Identify which cell holds the provided text, then report its [X, Y] central coordinate. 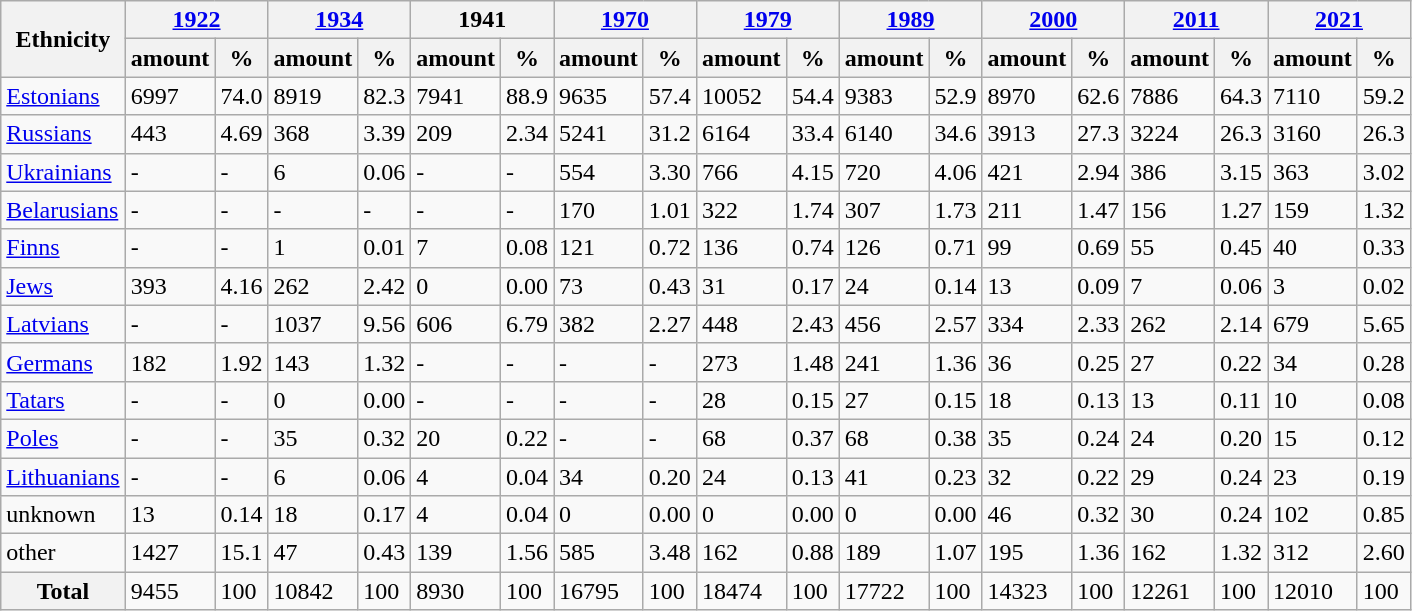
554 [599, 172]
8930 [456, 591]
2.42 [384, 286]
720 [884, 172]
59.2 [1384, 96]
54.4 [812, 96]
2.33 [1098, 324]
5.65 [1384, 324]
2.43 [812, 324]
143 [313, 362]
0.02 [1384, 286]
4.16 [242, 286]
3.39 [384, 134]
9635 [599, 96]
29 [1170, 477]
10842 [313, 591]
102 [1313, 515]
33.4 [812, 134]
64.3 [1242, 96]
585 [599, 553]
Jews [63, 286]
421 [1027, 172]
6164 [741, 134]
Germans [63, 362]
3.30 [670, 172]
1970 [626, 20]
363 [1313, 172]
2.57 [956, 324]
34.6 [956, 134]
14323 [1027, 591]
Finns [63, 248]
62.6 [1098, 96]
Russians [63, 134]
0.25 [1098, 362]
12010 [1313, 591]
170 [599, 210]
23 [1313, 477]
209 [456, 134]
0.37 [812, 438]
15 [1313, 438]
30 [1170, 515]
2.27 [670, 324]
0.19 [1384, 477]
159 [1313, 210]
15.1 [242, 553]
5241 [599, 134]
1934 [340, 20]
9383 [884, 96]
241 [884, 362]
Estonians [63, 96]
1.74 [812, 210]
57.4 [670, 96]
32 [1027, 477]
139 [456, 553]
448 [741, 324]
273 [741, 362]
46 [1027, 515]
1.27 [1242, 210]
4.69 [242, 134]
55 [1170, 248]
Poles [63, 438]
0.09 [1098, 286]
0.01 [384, 248]
20 [456, 438]
9.56 [384, 324]
47 [313, 553]
7941 [456, 96]
606 [456, 324]
10 [1313, 400]
17722 [884, 591]
Ukrainians [63, 172]
1037 [313, 324]
2021 [1340, 20]
1979 [768, 20]
36 [1027, 362]
1.73 [956, 210]
0.88 [812, 553]
182 [170, 362]
2.94 [1098, 172]
0.74 [812, 248]
679 [1313, 324]
8919 [313, 96]
2.34 [526, 134]
27.3 [1098, 134]
1.47 [1098, 210]
382 [599, 324]
189 [884, 553]
3.15 [1242, 172]
312 [1313, 553]
136 [741, 248]
52.9 [956, 96]
1 [313, 248]
0.33 [1384, 248]
1989 [910, 20]
0.28 [1384, 362]
88.9 [526, 96]
0.69 [1098, 248]
40 [1313, 248]
0.12 [1384, 438]
6997 [170, 96]
0.72 [670, 248]
9455 [170, 591]
Tatars [63, 400]
31.2 [670, 134]
121 [599, 248]
1922 [196, 20]
2011 [1196, 20]
Ethnicity [63, 39]
10052 [741, 96]
73 [599, 286]
1.48 [812, 362]
unknown [63, 515]
368 [313, 134]
28 [741, 400]
2000 [1054, 20]
0.23 [956, 477]
Latvians [63, 324]
211 [1027, 210]
1.07 [956, 553]
3224 [1170, 134]
2.60 [1384, 553]
3913 [1027, 134]
156 [1170, 210]
Total [63, 591]
1.01 [670, 210]
393 [170, 286]
12261 [1170, 591]
31 [741, 286]
334 [1027, 324]
Belarusians [63, 210]
1.56 [526, 553]
6140 [884, 134]
0.85 [1384, 515]
443 [170, 134]
99 [1027, 248]
386 [1170, 172]
6.79 [526, 324]
0.11 [1242, 400]
0.45 [1242, 248]
0.38 [956, 438]
1427 [170, 553]
195 [1027, 553]
3160 [1313, 134]
456 [884, 324]
16795 [599, 591]
1941 [482, 20]
766 [741, 172]
7886 [1170, 96]
3 [1313, 286]
3.48 [670, 553]
18474 [741, 591]
322 [741, 210]
8970 [1027, 96]
2.14 [1242, 324]
82.3 [384, 96]
74.0 [242, 96]
other [63, 553]
0.71 [956, 248]
7110 [1313, 96]
126 [884, 248]
307 [884, 210]
41 [884, 477]
Lithuanians [63, 477]
4.15 [812, 172]
4.06 [956, 172]
1.92 [242, 362]
3.02 [1384, 172]
